Detect which cell encompasses the target text, then output its (X, Y) center coordinate. 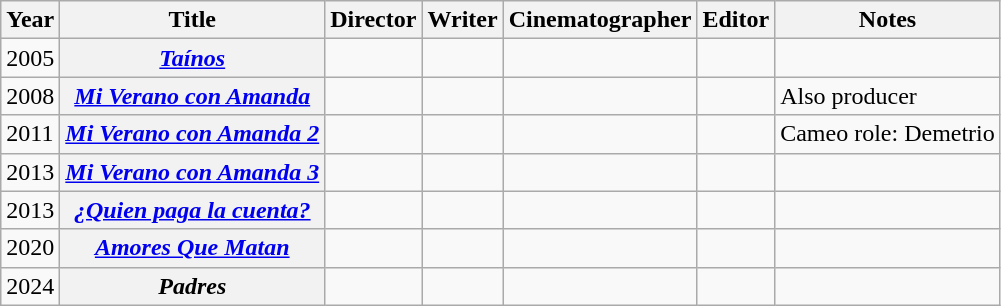
Title (192, 20)
Mi Verano con Amanda 3 (192, 172)
Notes (888, 20)
Amores Que Matan (192, 248)
Cameo role: Demetrio (888, 134)
Editor (736, 20)
2024 (30, 286)
Taínos (192, 58)
Mi Verano con Amanda (192, 96)
Year (30, 20)
2011 (30, 134)
Mi Verano con Amanda 2 (192, 134)
Cinematographer (600, 20)
Also producer (888, 96)
Director (374, 20)
Padres (192, 286)
¿Quien paga la cuenta? (192, 210)
2005 (30, 58)
2020 (30, 248)
2008 (30, 96)
Writer (462, 20)
